Pinpoint the cell where the given text exists, returning its (x, y) midpoint coordinate. 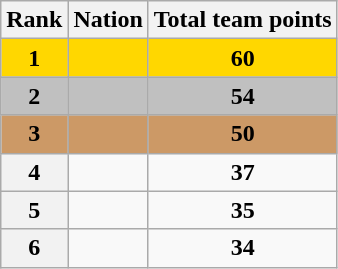
54 (242, 96)
37 (242, 172)
35 (242, 210)
Total team points (242, 20)
4 (34, 172)
3 (34, 134)
Rank (34, 20)
2 (34, 96)
50 (242, 134)
5 (34, 210)
34 (242, 248)
1 (34, 58)
6 (34, 248)
Nation (108, 20)
60 (242, 58)
